Scan for the cell matching the given text and deliver its (X, Y) coordinate at center. 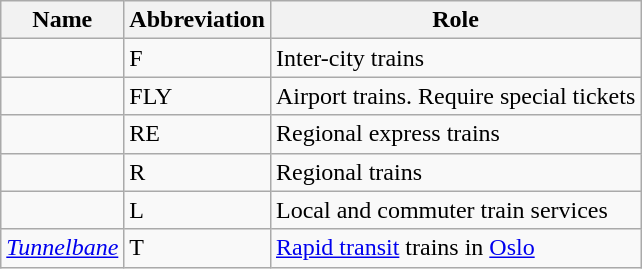
Inter-city trains (455, 58)
Tunnelbane (62, 248)
Regional trains (455, 172)
RE (198, 134)
FLY (198, 96)
Name (62, 20)
Rapid transit trains in Oslo (455, 248)
L (198, 210)
Role (455, 20)
T (198, 248)
Local and commuter train services (455, 210)
Airport trains. Require special tickets (455, 96)
Regional express trains (455, 134)
Abbreviation (198, 20)
R (198, 172)
F (198, 58)
